Scan for the cell matching the given text and deliver its [x, y] coordinate at center. 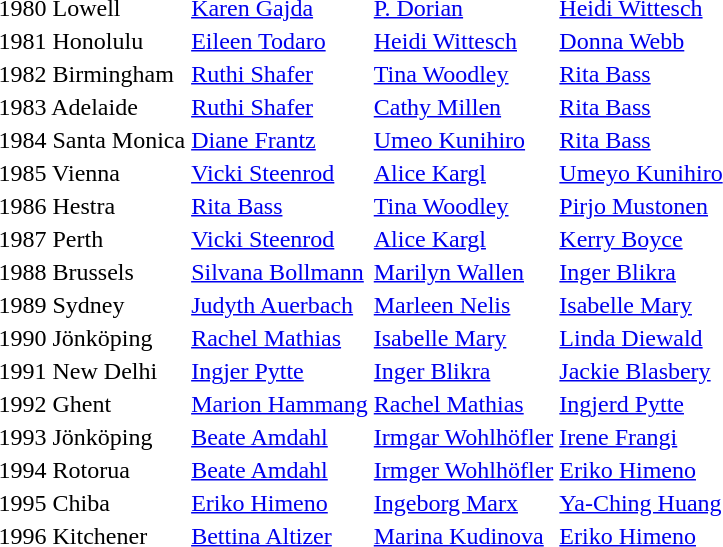
Silvana Bollmann [280, 272]
Eriko Himeno [280, 503]
Marilyn Wallen [464, 272]
Ingeborg Marx [464, 503]
Cathy Millen [464, 107]
Inger Blikra [464, 371]
Judyth Auerbach [280, 305]
Irmgar Wohlhöfler [464, 437]
Irmger Wohlhöfler [464, 470]
Ingjer Pytte [280, 371]
Rita Bass [280, 206]
Isabelle Mary [464, 338]
Umeo Kunihiro [464, 140]
Marion Hammang [280, 404]
Marleen Nelis [464, 305]
Eileen Todaro [280, 41]
Heidi Wittesch [464, 41]
Diane Frantz [280, 140]
